Output the [x, y] coordinate of the center of the cell containing the given text.  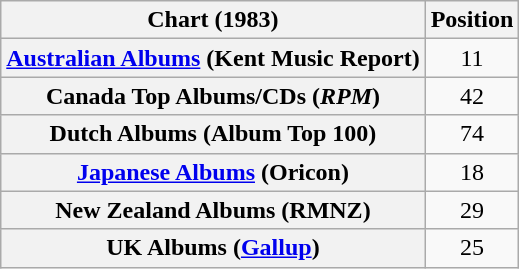
Japanese Albums (Oricon) [213, 172]
25 [472, 248]
Canada Top Albums/CDs (RPM) [213, 96]
42 [472, 96]
74 [472, 134]
29 [472, 210]
Dutch Albums (Album Top 100) [213, 134]
Position [472, 20]
11 [472, 58]
UK Albums (Gallup) [213, 248]
18 [472, 172]
Australian Albums (Kent Music Report) [213, 58]
New Zealand Albums (RMNZ) [213, 210]
Chart (1983) [213, 20]
